Identify which cell holds the provided text, then report its (X, Y) central coordinate. 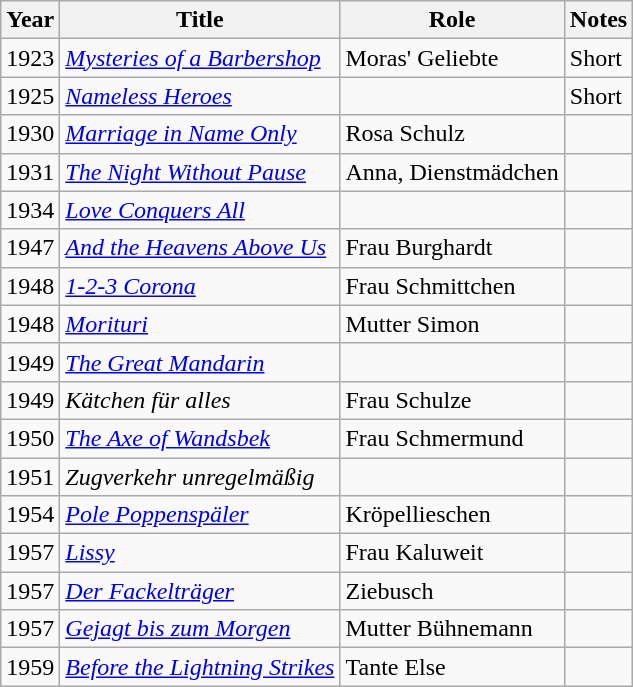
The Night Without Pause (200, 172)
Love Conquers All (200, 210)
The Great Mandarin (200, 362)
The Axe of Wandsbek (200, 438)
Year (30, 20)
Frau Schmittchen (452, 286)
Pole Poppenspäler (200, 515)
Rosa Schulz (452, 134)
Notes (598, 20)
1923 (30, 58)
Before the Lightning Strikes (200, 667)
Lissy (200, 553)
Zugverkehr unregelmäßig (200, 477)
Tante Else (452, 667)
Gejagt bis zum Morgen (200, 629)
Kröpellieschen (452, 515)
1-2-3 Corona (200, 286)
1947 (30, 248)
1925 (30, 96)
Frau Schulze (452, 400)
Title (200, 20)
Moras' Geliebte (452, 58)
Frau Kaluweit (452, 553)
Morituri (200, 324)
1930 (30, 134)
Nameless Heroes (200, 96)
1951 (30, 477)
Kätchen für alles (200, 400)
1959 (30, 667)
And the Heavens Above Us (200, 248)
1931 (30, 172)
Mysteries of a Barbershop (200, 58)
1950 (30, 438)
Marriage in Name Only (200, 134)
1954 (30, 515)
Anna, Dienstmädchen (452, 172)
Frau Burghardt (452, 248)
Frau Schmermund (452, 438)
Role (452, 20)
1934 (30, 210)
Ziebusch (452, 591)
Mutter Simon (452, 324)
Mutter Bühnemann (452, 629)
Der Fackelträger (200, 591)
